Output the [X, Y] coordinate of the center of the cell containing the given text.  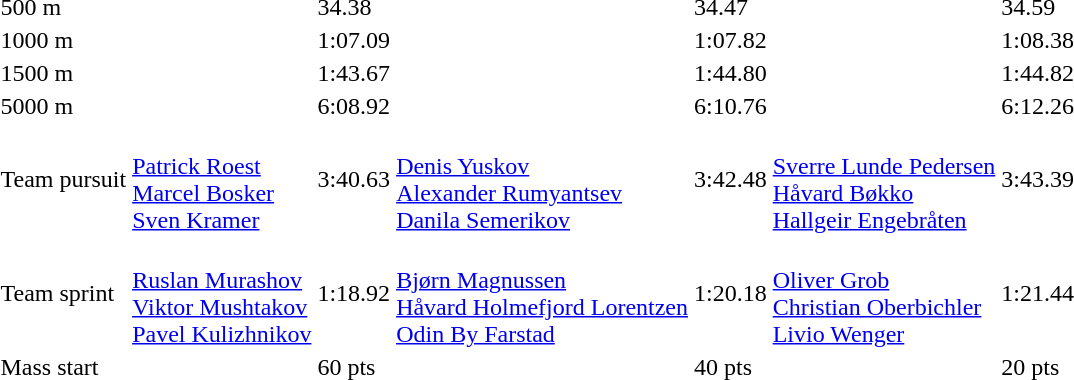
1:20.18 [731, 294]
Patrick RoestMarcel BoskerSven Kramer [222, 180]
Ruslan MurashovViktor MushtakovPavel Kulizhnikov [222, 294]
6:10.76 [731, 106]
1:18.92 [354, 294]
1:43.67 [354, 73]
Denis YuskovAlexander RumyantsevDanila Semerikov [542, 180]
1:07.82 [731, 40]
Bjørn MagnussenHåvard Holmefjord LorentzenOdin By Farstad [542, 294]
1:44.80 [731, 73]
3:40.63 [354, 180]
Oliver GrobChristian OberbichlerLivio Wenger [884, 294]
Sverre Lunde PedersenHåvard BøkkoHallgeir Engebråten [884, 180]
6:08.92 [354, 106]
1:07.09 [354, 40]
3:42.48 [731, 180]
